Capture the cell that displays the provided text and extract its [x, y] central coordinate. 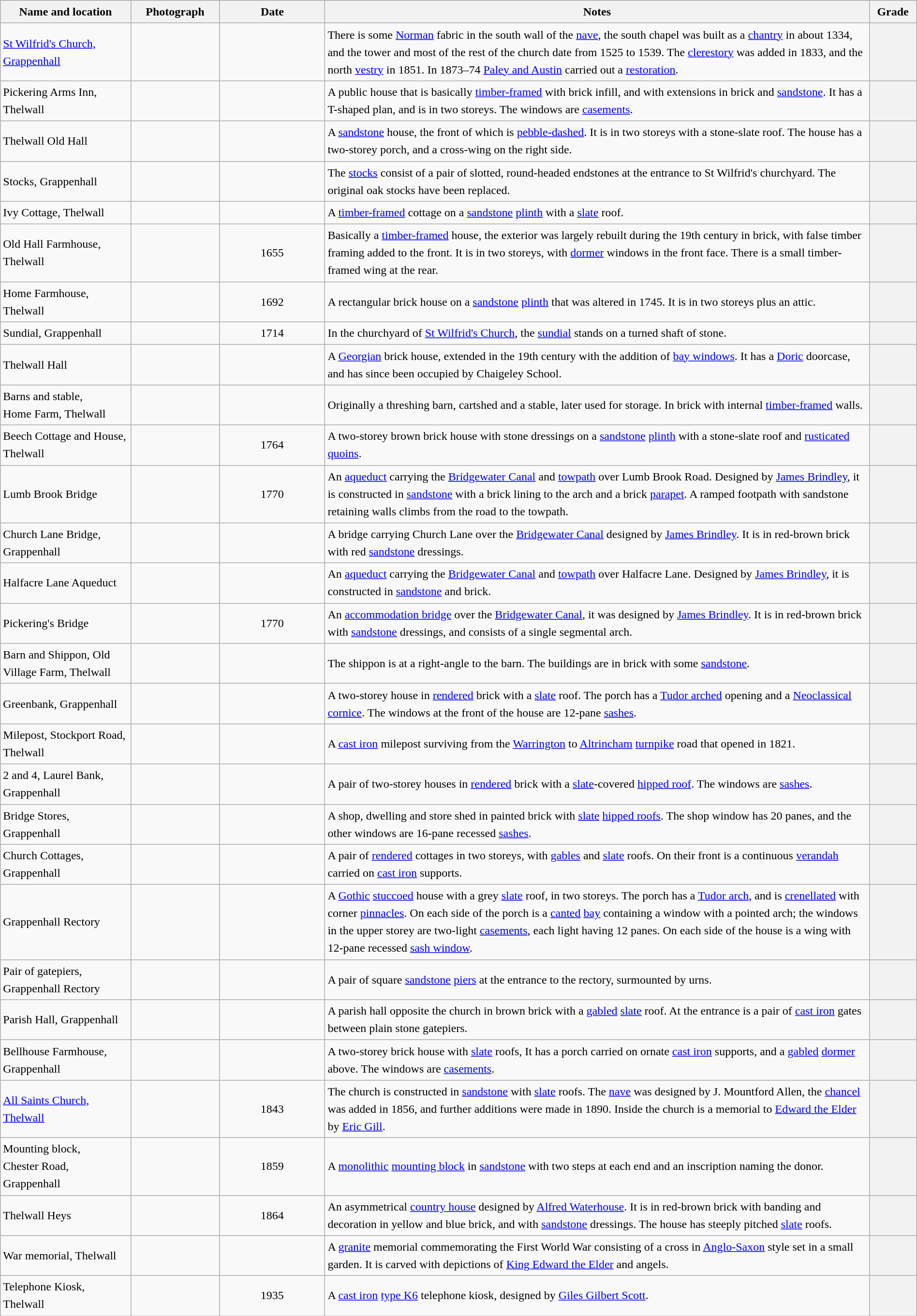
Greenbank, Grappenhall [66, 703]
All Saints Church, Thelwall [66, 1109]
Date [272, 12]
The shippon is at a right-angle to the barn. The buildings are in brick with some sandstone. [597, 664]
Home Farmhouse, Thelwall [66, 302]
1764 [272, 445]
Notes [597, 12]
A timber-framed cottage on a sandstone plinth with a slate roof. [597, 213]
A bridge carrying Church Lane over the Bridgewater Canal designed by James Brindley. It is in red-brown brick with red sandstone dressings. [597, 543]
Sundial, Grappenhall [66, 333]
Mounting block,Chester Road, Grappenhall [66, 1166]
Originally a threshing barn, cartshed and a stable, later used for storage. In brick with internal timber-framed walls. [597, 404]
A pair of rendered cottages in two storeys, with gables and slate roofs. On their front is a continuous verandah carried on cast iron supports. [597, 864]
A pair of two-storey houses in rendered brick with a slate-covered hipped roof. The windows are sashes. [597, 784]
Thelwall Old Hall [66, 141]
Beech Cottage and House, Thelwall [66, 445]
Bridge Stores, Grappenhall [66, 824]
A two-storey brick house with slate roofs, It has a porch carried on ornate cast iron supports, and a gabled dormer above. The windows are casements. [597, 1060]
Old Hall Farmhouse, Thelwall [66, 253]
A cast iron type K6 telephone kiosk, designed by Giles Gilbert Scott. [597, 1296]
Lumb Brook Bridge [66, 494]
Telephone Kiosk, Thelwall [66, 1296]
Church Lane Bridge, Grappenhall [66, 543]
1692 [272, 302]
St Wilfrid's Church, Grappenhall [66, 52]
Pair of gatepiers, Grappenhall Rectory [66, 979]
Barns and stable,Home Farm, Thelwall [66, 404]
1935 [272, 1296]
A pair of square sandstone piers at the entrance to the rectory, surmounted by urns. [597, 979]
Barn and Shippon, Old Village Farm, Thelwall [66, 664]
Thelwall Heys [66, 1215]
1714 [272, 333]
War memorial, Thelwall [66, 1256]
Bellhouse Farmhouse, Grappenhall [66, 1060]
Church Cottages, Grappenhall [66, 864]
Grade [893, 12]
Pickering's Bridge [66, 623]
A rectangular brick house on a sandstone plinth that was altered in 1745. It is in two storeys plus an attic. [597, 302]
Parish Hall, Grappenhall [66, 1020]
1655 [272, 253]
Name and location [66, 12]
Grappenhall Rectory [66, 922]
A cast iron milepost surviving from the Warrington to Altrincham turnpike road that opened in 1821. [597, 744]
Halfacre Lane Aqueduct [66, 583]
Pickering Arms Inn, Thelwall [66, 101]
Photograph [175, 12]
A two-storey brown brick house with stone dressings on a sandstone plinth with a stone-slate roof and rusticated quoins. [597, 445]
In the churchyard of St Wilfrid's Church, the sundial stands on a turned shaft of stone. [597, 333]
Thelwall Hall [66, 365]
1864 [272, 1215]
1859 [272, 1166]
Milepost, Stockport Road, Thelwall [66, 744]
1843 [272, 1109]
Stocks, Grappenhall [66, 181]
Ivy Cottage, Thelwall [66, 213]
A monolithic mounting block in sandstone with two steps at each end and an inscription naming the donor. [597, 1166]
2 and 4, Laurel Bank, Grappenhall [66, 784]
An aqueduct carrying the Bridgewater Canal and towpath over Halfacre Lane. Designed by James Brindley, it is constructed in sandstone and brick. [597, 583]
